Provide the (X, Y) coordinate of the cell's center where the given text is located.  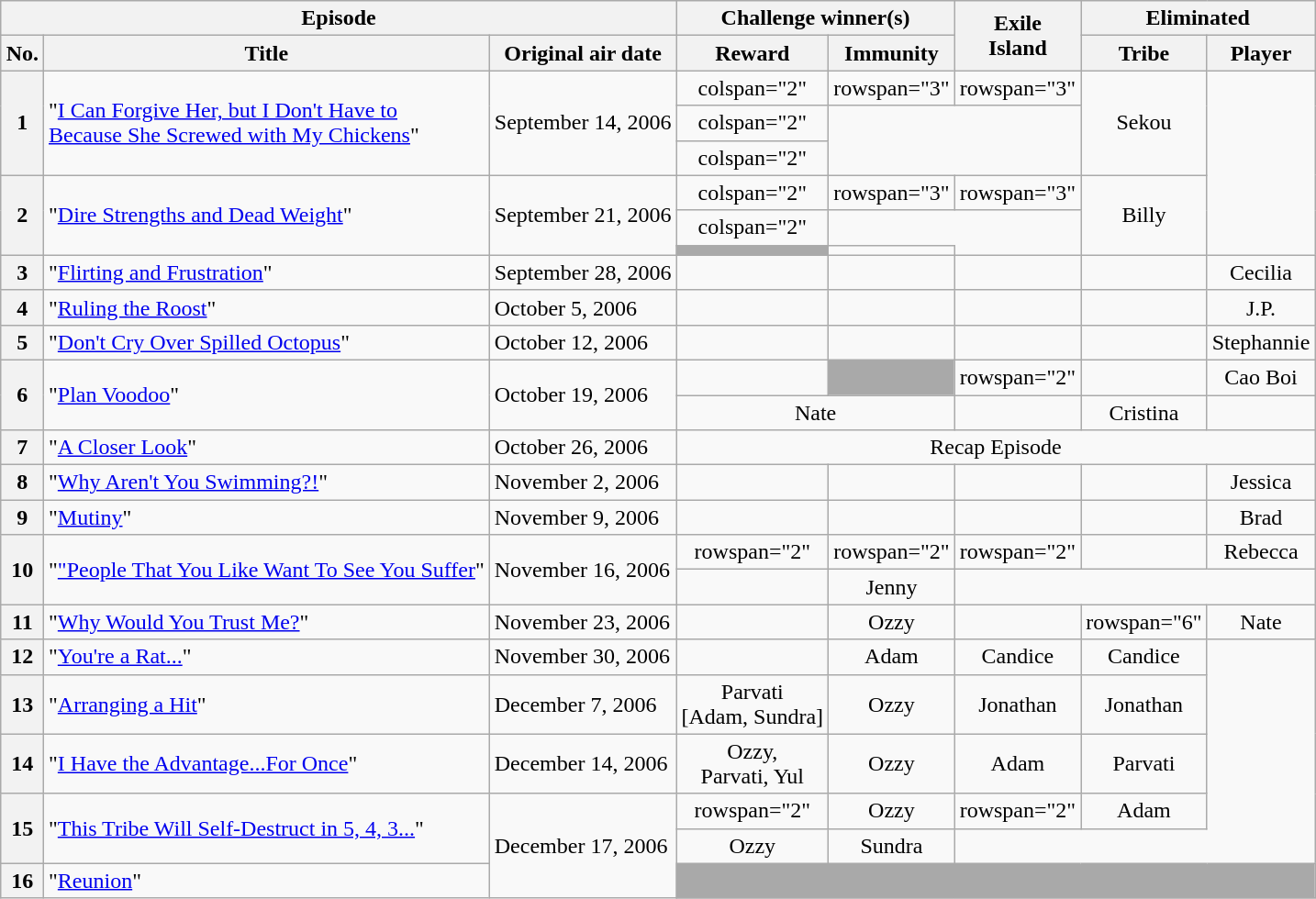
11 (22, 622)
2 (22, 215)
7 (22, 448)
Jessica (1261, 483)
Brad (1261, 517)
5 (22, 342)
October 19, 2006 (583, 394)
14 (22, 763)
"A Closer Look" (267, 448)
"Why Would You Trust Me?" (267, 622)
Parvati (1144, 763)
October 26, 2006 (583, 448)
15 (22, 828)
rowspan="6" (1144, 622)
Billy (1144, 215)
6 (22, 394)
Title (267, 53)
"You're a Rat..." (267, 657)
September 28, 2006 (583, 272)
November 30, 2006 (583, 657)
8 (22, 483)
"Mutiny" (267, 517)
"Arranging a Hit" (267, 705)
J.P. (1261, 307)
"Don't Cry Over Spilled Octopus" (267, 342)
November 2, 2006 (583, 483)
Sekou (1144, 123)
Cristina (1144, 412)
"I Can Forgive Her, but I Don't Have toBecause She Screwed with My Chickens" (267, 123)
September 14, 2006 (583, 123)
September 21, 2006 (583, 215)
Recap Episode (996, 448)
Sundra (892, 846)
December 14, 2006 (583, 763)
Stephannie (1261, 342)
10 (22, 570)
Cecilia (1261, 272)
""People That You Like Want To See You Suffer" (267, 570)
Episode (339, 18)
12 (22, 657)
Reward (753, 53)
"Ruling the Roost" (267, 307)
November 9, 2006 (583, 517)
Tribe (1144, 53)
November 16, 2006 (583, 570)
December 7, 2006 (583, 705)
"This Tribe Will Self-Destruct in 5, 4, 3..." (267, 828)
1 (22, 123)
4 (22, 307)
Cao Boi (1261, 377)
ExileIsland (1018, 36)
"Flirting and Frustration" (267, 272)
"I Have the Advantage...For Once" (267, 763)
December 17, 2006 (583, 846)
"Reunion" (267, 881)
"Dire Strengths and Dead Weight" (267, 215)
16 (22, 881)
3 (22, 272)
Player (1261, 53)
Original air date (583, 53)
Challenge winner(s) (815, 18)
Ozzy,Parvati, Yul (753, 763)
Rebecca (1261, 552)
"Plan Voodoo" (267, 394)
13 (22, 705)
Eliminated (1199, 18)
October 5, 2006 (583, 307)
"Why Aren't You Swimming?!" (267, 483)
November 23, 2006 (583, 622)
Parvati[Adam, Sundra] (753, 705)
9 (22, 517)
No. (22, 53)
Immunity (892, 53)
Jenny (892, 587)
October 12, 2006 (583, 342)
